Output the [x, y] coordinate of the center of the cell containing the given text.  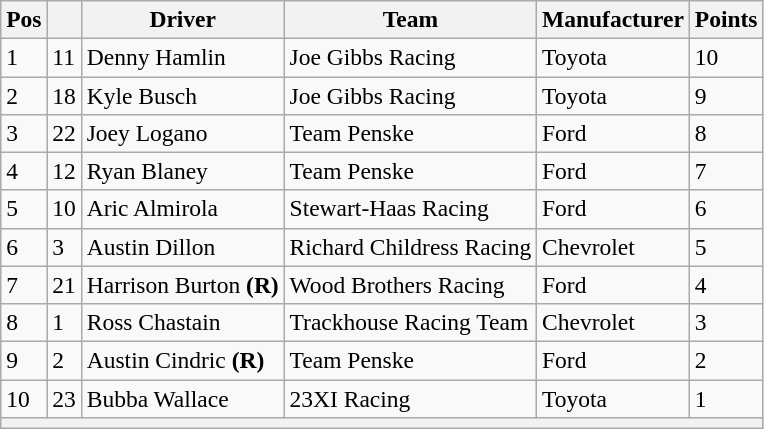
23XI Racing [410, 398]
Wood Brothers Racing [410, 285]
Ross Chastain [182, 322]
Manufacturer [614, 19]
Trackhouse Racing Team [410, 322]
Denny Hamlin [182, 57]
Austin Cindric (R) [182, 360]
Harrison Burton (R) [182, 285]
Ryan Blaney [182, 171]
Pos [24, 19]
Stewart-Haas Racing [410, 209]
18 [64, 95]
21 [64, 285]
Richard Childress Racing [410, 247]
Austin Dillon [182, 247]
23 [64, 398]
Team [410, 19]
Points [726, 19]
12 [64, 171]
22 [64, 133]
Driver [182, 19]
Joey Logano [182, 133]
11 [64, 57]
Kyle Busch [182, 95]
Aric Almirola [182, 209]
Bubba Wallace [182, 398]
